Return the (x, y) coordinate for the center point of the cell that contains the specified text.  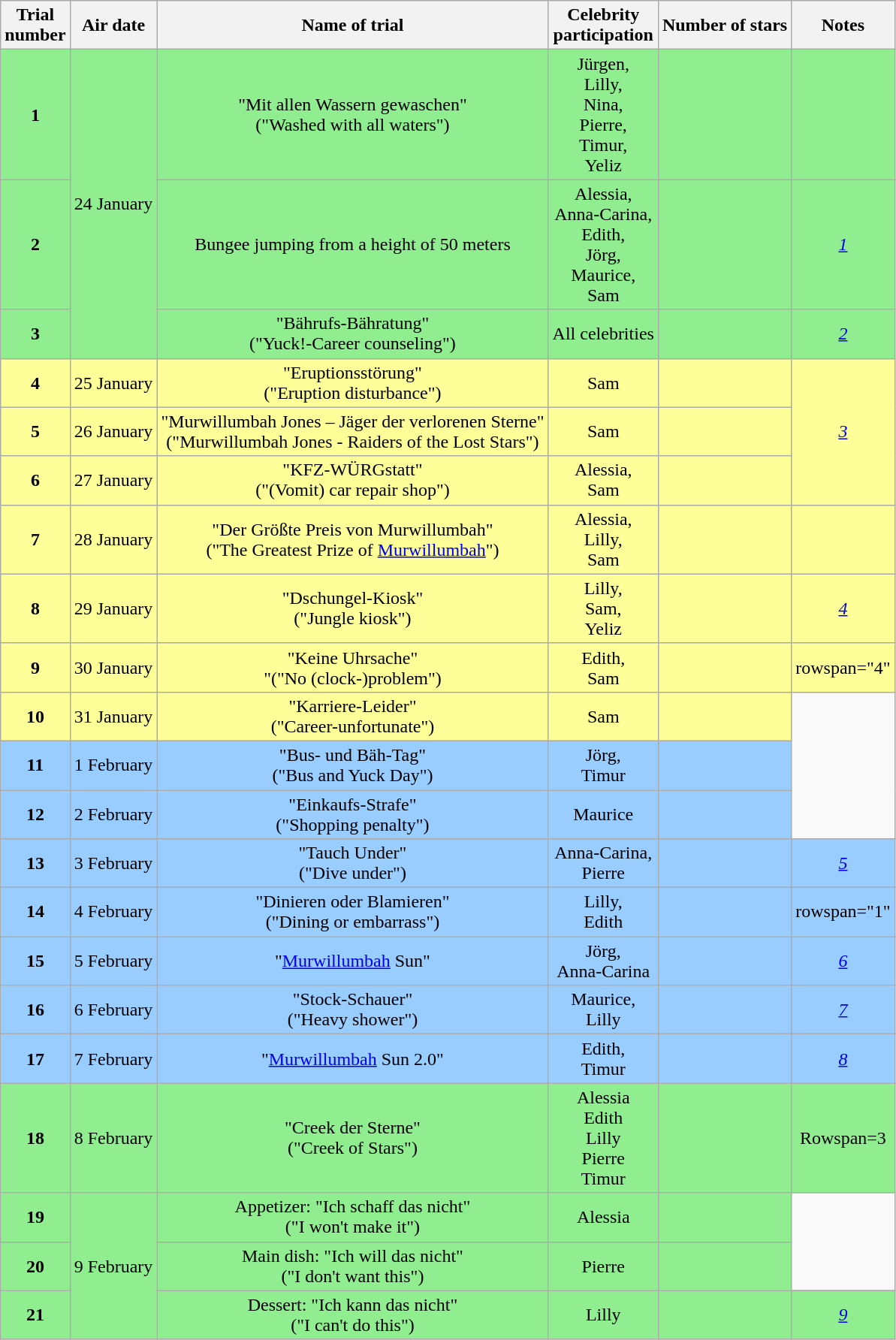
rowspan="1" (843, 912)
Maurice (603, 814)
12 (35, 814)
"Einkaufs-Strafe"("Shopping penalty") (353, 814)
"Bus- und Bäh-Tag"("Bus and Yuck Day") (353, 765)
Rowspan=3 (843, 1138)
Edith,Timur (603, 1059)
"Creek der Sterne"("Creek of Stars") (353, 1138)
"Mit allen Wassern gewaschen"("Washed with all waters") (353, 114)
"Der Größte Preis von Murwillumbah"("The Greatest Prize of Murwillumbah") (353, 539)
14 (35, 912)
13 (35, 864)
Number of stars (724, 26)
rowspan="4" (843, 667)
Pierre (603, 1266)
5 February (113, 961)
18 (35, 1138)
Anna-Carina,Pierre (603, 864)
25 January (113, 383)
Alessia,Anna-Carina,Edith,Jörg,Maurice,Sam (603, 245)
26 January (113, 431)
11 (35, 765)
"Keine Uhrsache""("No (clock-)problem") (353, 667)
Lilly (603, 1314)
8 February (113, 1138)
6 February (113, 1010)
Alessia,Sam (603, 481)
Lilly,Edith (603, 912)
9 February (113, 1266)
"Karriere-Leider"("Career-unfortunate") (353, 717)
3 February (113, 864)
7 February (113, 1059)
Maurice,Lilly (603, 1010)
1 February (113, 765)
AlessiaEdithLillyPierreTimur (603, 1138)
All celebrities (603, 333)
15 (35, 961)
Alessia (603, 1217)
"Stock-Schauer"("Heavy shower") (353, 1010)
"Murwillumbah Sun" (353, 961)
4 February (113, 912)
"Dinieren oder Blamieren"("Dining or embarrass") (353, 912)
Air date (113, 26)
Jörg,Timur (603, 765)
Jörg,Anna-Carina (603, 961)
"Dschungel-Kiosk"("Jungle kiosk") (353, 608)
Main dish: "Ich will das nicht"("I don't want this") (353, 1266)
"KFZ-WÜRGstatt"("(Vomit) car repair shop") (353, 481)
31 January (113, 717)
Name of trial (353, 26)
Edith,Sam (603, 667)
"Murwillumbah Sun 2.0" (353, 1059)
19 (35, 1217)
16 (35, 1010)
17 (35, 1059)
Notes (843, 26)
Appetizer: "Ich schaff das nicht"("I won't make it") (353, 1217)
Trialnumber (35, 26)
28 January (113, 539)
Celebrityparticipation (603, 26)
"Murwillumbah Jones – Jäger der verlorenen Sterne"("Murwillumbah Jones - Raiders of the Lost Stars") (353, 431)
30 January (113, 667)
Dessert: "Ich kann das nicht"("I can't do this") (353, 1314)
Bungee jumping from a height of 50 meters (353, 245)
"Eruptionsstörung"("Eruption disturbance") (353, 383)
29 January (113, 608)
24 January (113, 204)
21 (35, 1314)
"Bährufs-Bähratung"("Yuck!-Career counseling") (353, 333)
Jürgen,Lilly,Nina,Pierre,Timur,Yeliz (603, 114)
20 (35, 1266)
Alessia,Lilly,Sam (603, 539)
Lilly,Sam,Yeliz (603, 608)
"Tauch Under"("Dive under") (353, 864)
10 (35, 717)
2 February (113, 814)
27 January (113, 481)
